Provide the (X, Y) coordinate of the cell's center where the given text is located.  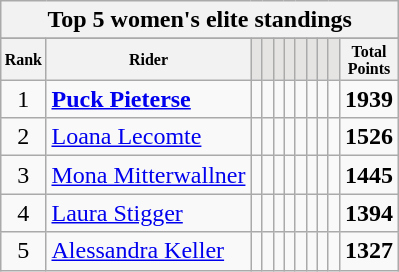
Puck Pieterse (148, 99)
4 (24, 213)
3 (24, 175)
1939 (368, 99)
1394 (368, 213)
TotalPoints (368, 60)
Mona Mitterwallner (148, 175)
1327 (368, 251)
1526 (368, 137)
Laura Stigger (148, 213)
Top 5 women's elite standings (200, 20)
Loana Lecomte (148, 137)
Rank (24, 60)
2 (24, 137)
1445 (368, 175)
Rider (148, 60)
1 (24, 99)
5 (24, 251)
Alessandra Keller (148, 251)
